Output the (x, y) coordinate of the center of the cell containing the given text.  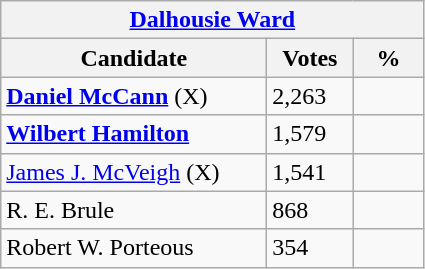
Robert W. Porteous (134, 248)
2,263 (310, 96)
% (388, 58)
1,541 (310, 172)
1,579 (310, 134)
868 (310, 210)
Daniel McCann (X) (134, 96)
Dalhousie Ward (212, 20)
Votes (310, 58)
R. E. Brule (134, 210)
354 (310, 248)
Wilbert Hamilton (134, 134)
James J. McVeigh (X) (134, 172)
Candidate (134, 58)
